Return [x, y] of the center of cell containing provided text 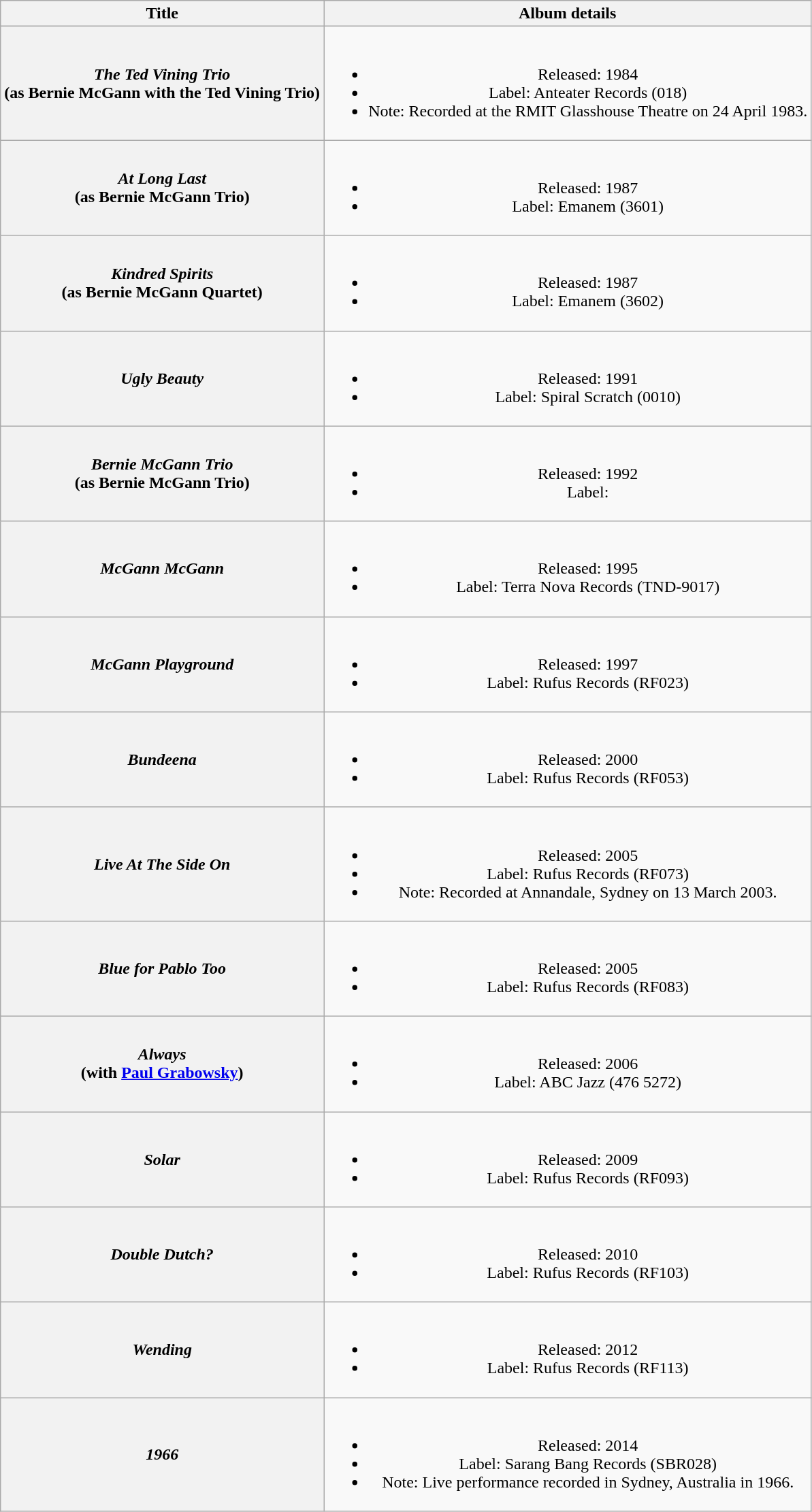
Always (with Paul Grabowsky) [162, 1064]
Released: 1984Label: Anteater Records (018)Note: Recorded at the RMIT Glasshouse Theatre on 24 April 1983. [568, 83]
Kindred Spirits (as Bernie McGann Quartet) [162, 283]
The Ted Vining Trio (as Bernie McGann with the Ted Vining Trio) [162, 83]
Solar [162, 1160]
Released: 2009Label: Rufus Records (RF093) [568, 1160]
Released: 2010Label: Rufus Records (RF103) [568, 1255]
Blue for Pablo Too [162, 968]
McGann Playground [162, 664]
Released: 2000Label: Rufus Records (RF053) [568, 759]
Bundeena [162, 759]
Released: 1987Label: Emanem (3602) [568, 283]
Released: 2005Label: Rufus Records (RF083) [568, 968]
1966 [162, 1455]
Released: 1991Label: Spiral Scratch (0010) [568, 378]
Released: 1987Label: Emanem (3601) [568, 188]
Bernie McGann Trio (as Bernie McGann Trio) [162, 474]
Released: 2005Label: Rufus Records (RF073)Note: Recorded at Annandale, Sydney on 13 March 2003. [568, 864]
McGann McGann [162, 569]
Released: 2014Label: Sarang Bang Records (SBR028)Note: Live performance recorded in Sydney, Australia in 1966. [568, 1455]
Released: 1992Label: [568, 474]
Released: 2006Label: ABC Jazz (476 5272) [568, 1064]
Album details [568, 14]
Ugly Beauty [162, 378]
At Long Last (as Bernie McGann Trio) [162, 188]
Released: 1997Label: Rufus Records (RF023) [568, 664]
Wending [162, 1350]
Released: 1995Label: Terra Nova Records (TND-9017) [568, 569]
Title [162, 14]
Double Dutch? [162, 1255]
Live At The Side On [162, 864]
Released: 2012Label: Rufus Records (RF113) [568, 1350]
